Output the [x, y] coordinate of the center of the cell containing the given text.  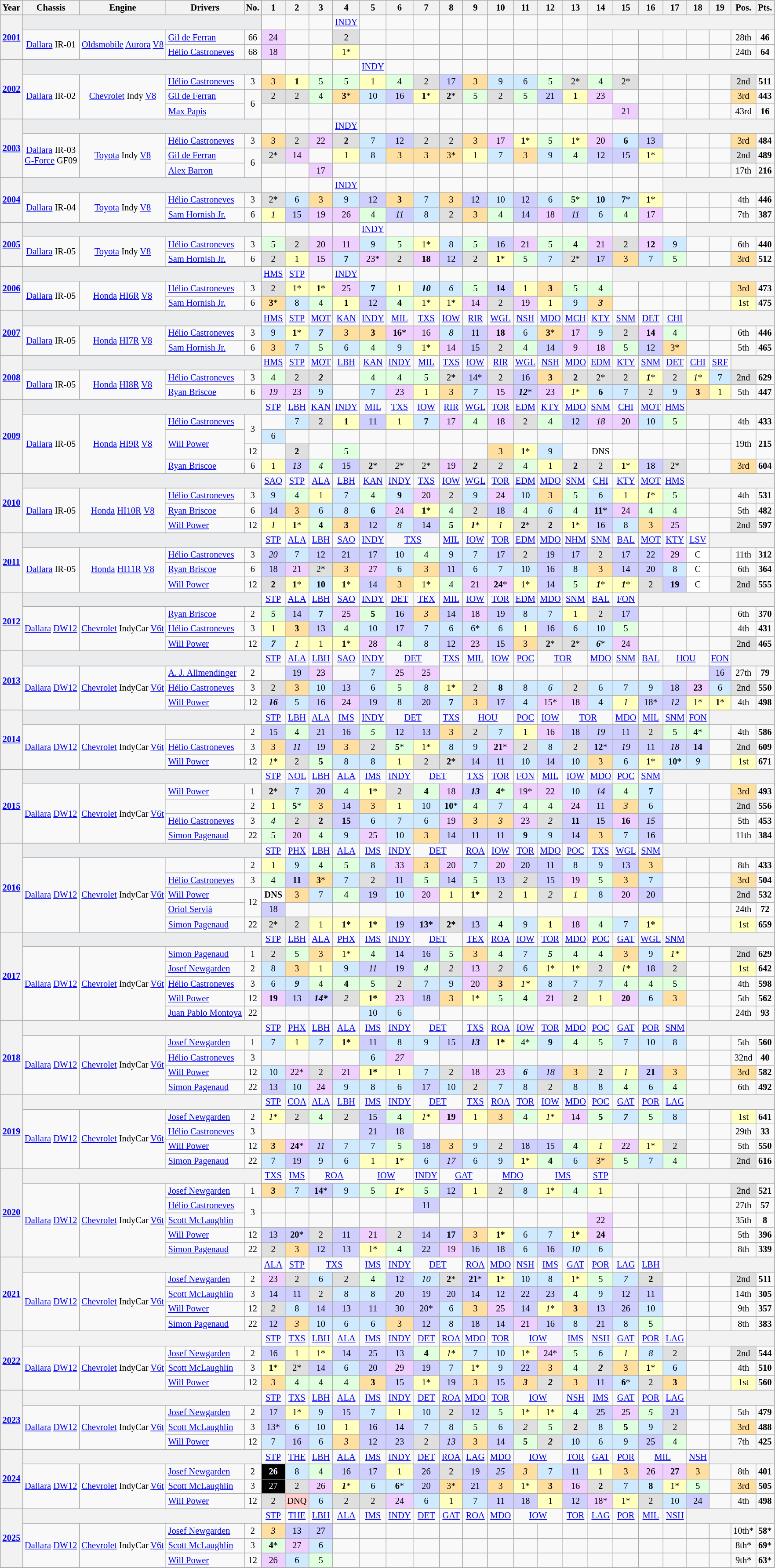
562 [765, 998]
597 [765, 525]
2011 [11, 562]
383 [765, 1324]
2021 [11, 1294]
447 [765, 392]
641 [765, 1117]
609 [765, 747]
482 [765, 511]
22* [297, 1072]
32nd [743, 1057]
616 [765, 1161]
453 [765, 821]
2023 [11, 1420]
43rd [743, 111]
40 [765, 1057]
79 [765, 673]
387 [765, 215]
8th* [743, 1546]
489 [765, 156]
Honda HI7R V8 [122, 340]
2018 [11, 1057]
Honda HI6R V8 [122, 296]
2016 [11, 887]
401 [765, 1471]
14th [743, 1294]
216 [765, 170]
2020 [11, 1213]
72 [765, 909]
15* [550, 703]
2001 [11, 37]
Alex Barron [205, 170]
582 [765, 1072]
2015 [11, 806]
Chassis [51, 7]
2004 [11, 199]
Pts. [765, 7]
93 [765, 1013]
475 [765, 303]
46 [765, 37]
28th [743, 37]
7* [626, 200]
532 [765, 895]
19* [525, 791]
396 [765, 1235]
NHM [575, 540]
671 [765, 762]
17th [743, 170]
512 [765, 259]
493 [765, 791]
Honda HI8R V8 [122, 385]
556 [765, 806]
19th [743, 444]
Oriol Servià [205, 909]
64 [765, 52]
Honda HI9R V8 [122, 444]
2014 [11, 740]
Dallara IR-01 [51, 45]
2007 [11, 333]
DNQ [297, 1501]
63* [765, 1560]
Oldsmobile Aurora V8 [122, 45]
215 [765, 444]
440 [765, 244]
555 [765, 584]
2010 [11, 503]
504 [765, 880]
2008 [11, 377]
531 [765, 496]
A. J. Allmendinger [205, 673]
Dallara IR-02 [51, 97]
586 [765, 732]
364 [765, 569]
68 [253, 52]
604 [765, 466]
305 [765, 1294]
Juan Pablo Montoya [205, 1013]
659 [765, 924]
505 [765, 1486]
473 [765, 289]
Honda HI10R V8 [122, 511]
No. [253, 7]
488 [765, 1427]
COA [297, 1102]
11* [600, 511]
2012 [11, 621]
2002 [11, 89]
598 [765, 984]
2009 [11, 436]
484 [765, 141]
2005 [11, 244]
Pos. [743, 7]
Dallara IR-03G-Force GF09 [51, 156]
Drivers [205, 7]
479 [765, 1412]
370 [765, 614]
LSV [698, 540]
2013 [11, 680]
SRF [720, 362]
425 [765, 1442]
642 [765, 969]
23* [373, 259]
9th* [743, 1560]
58* [765, 1531]
30 [400, 1309]
Chevrolet Indy V8 [122, 97]
384 [765, 836]
NOL [297, 776]
Max Papis [205, 111]
521 [765, 1191]
35th [743, 1220]
Dallara IR-04 [51, 207]
MCH [575, 318]
431 [765, 629]
29th [743, 1131]
Year [11, 7]
9th [743, 1309]
28 [373, 644]
339 [765, 1249]
10th* [743, 1531]
357 [765, 1309]
492 [765, 1087]
2025 [11, 1538]
443 [765, 96]
57 [765, 1205]
312 [765, 555]
2006 [11, 288]
Engine [122, 7]
16* [400, 333]
2019 [11, 1131]
2017 [11, 976]
544 [765, 1353]
510 [765, 1368]
2022 [11, 1360]
66 [253, 37]
2003 [11, 148]
2024 [11, 1479]
Honda HI11R V8 [122, 569]
69* [765, 1546]
